Return [x, y] of the center of cell containing provided text 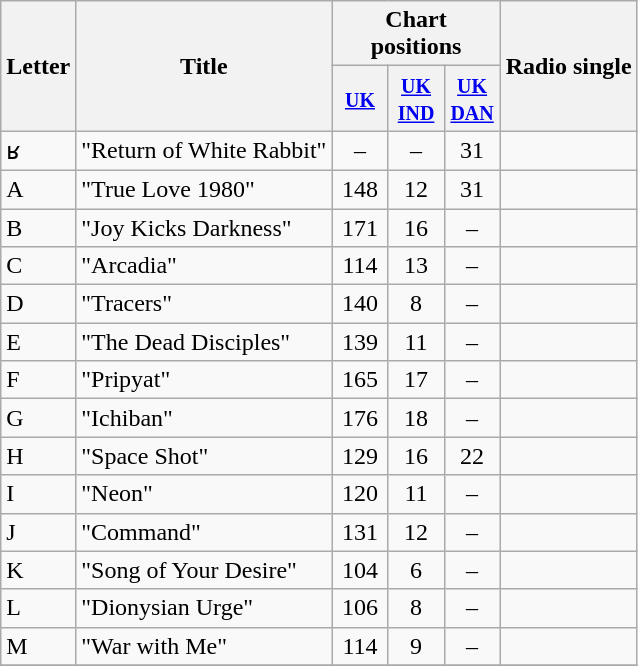
139 [360, 342]
E [38, 342]
148 [360, 189]
120 [360, 494]
"Song of Your Desire" [204, 570]
171 [360, 227]
"Command" [204, 532]
G [38, 418]
"Dionysian Urge" [204, 608]
22 [472, 456]
131 [360, 532]
"Arcadia" [204, 266]
ʁ [38, 151]
UKIND [416, 98]
129 [360, 456]
D [38, 304]
A [38, 189]
B [38, 227]
"Space Shot" [204, 456]
M [38, 646]
UK [360, 98]
17 [416, 380]
K [38, 570]
18 [416, 418]
"Neon" [204, 494]
L [38, 608]
"Pripyat" [204, 380]
Chart positions [416, 34]
H [38, 456]
Title [204, 66]
104 [360, 570]
C [38, 266]
"War with Me" [204, 646]
I [38, 494]
"True Love 1980" [204, 189]
Radio single [568, 66]
"The Dead Disciples" [204, 342]
J [38, 532]
"Ichiban" [204, 418]
Letter [38, 66]
"Return of White Rabbit" [204, 151]
176 [360, 418]
106 [360, 608]
165 [360, 380]
6 [416, 570]
9 [416, 646]
140 [360, 304]
F [38, 380]
"Tracers" [204, 304]
UKDAN [472, 98]
13 [416, 266]
"Joy Kicks Darkness" [204, 227]
